Return [x, y] of the center of cell containing provided text 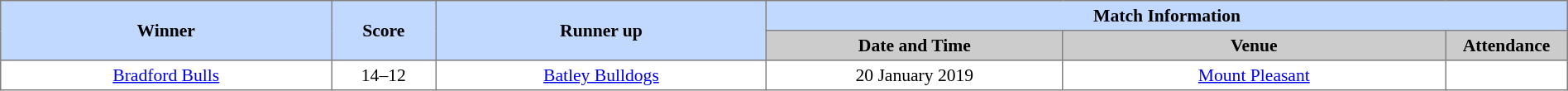
Attendance [1507, 45]
Bradford Bulls [166, 75]
Mount Pleasant [1254, 75]
Venue [1254, 45]
Winner [166, 31]
Date and Time [915, 45]
14–12 [384, 75]
Match Information [1167, 16]
Batley Bulldogs [601, 75]
Score [384, 31]
Runner up [601, 31]
20 January 2019 [915, 75]
